Locate the cell with the specified text and output its (X, Y) center coordinate. 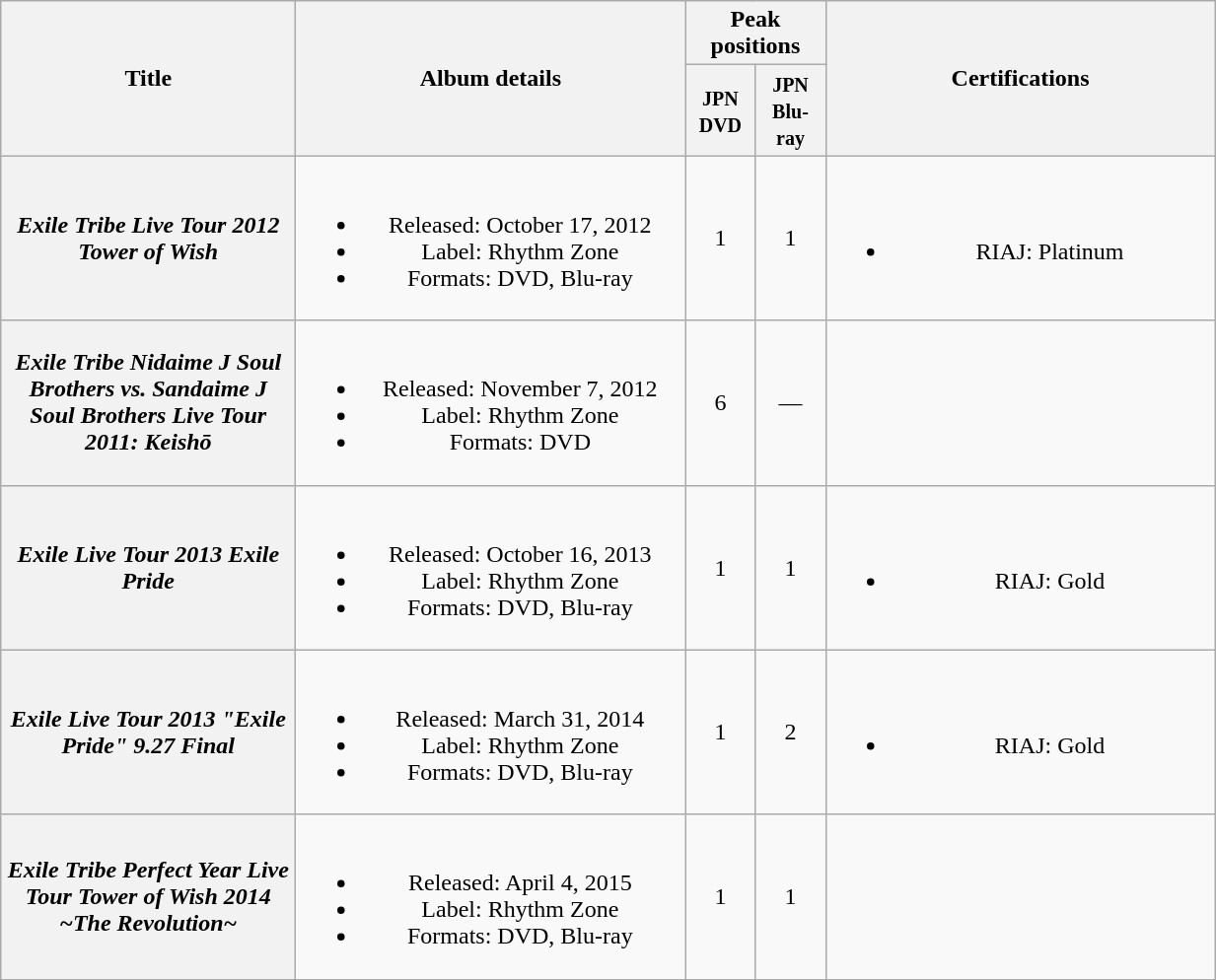
Released: April 4, 2015 Label: Rhythm ZoneFormats: DVD, Blu-ray (491, 897)
6 (720, 402)
2 (791, 732)
Album details (491, 79)
Exile Tribe Nidaime J Soul Brothers vs. Sandaime J Soul Brothers Live Tour 2011: Keishō (148, 402)
Released: November 7, 2012 Label: Rhythm ZoneFormats: DVD (491, 402)
— (791, 402)
Exile Tribe Live Tour 2012 Tower of Wish (148, 239)
JPN Blu-ray (791, 110)
Exile Tribe Perfect Year Live Tour Tower of Wish 2014 ~The Revolution~ (148, 897)
Released: March 31, 2014 Label: Rhythm ZoneFormats: DVD, Blu-ray (491, 732)
Certifications (1020, 79)
JPN DVD (720, 110)
Exile Live Tour 2013 Exile Pride (148, 568)
Exile Live Tour 2013 "Exile Pride" 9.27 Final (148, 732)
Released: October 16, 2013 Label: Rhythm ZoneFormats: DVD, Blu-ray (491, 568)
Title (148, 79)
RIAJ: Platinum (1020, 239)
Peak positions (755, 34)
Released: October 17, 2012 Label: Rhythm ZoneFormats: DVD, Blu-ray (491, 239)
